For the text-containing cell, return its midpoint in (x, y) coordinate format. 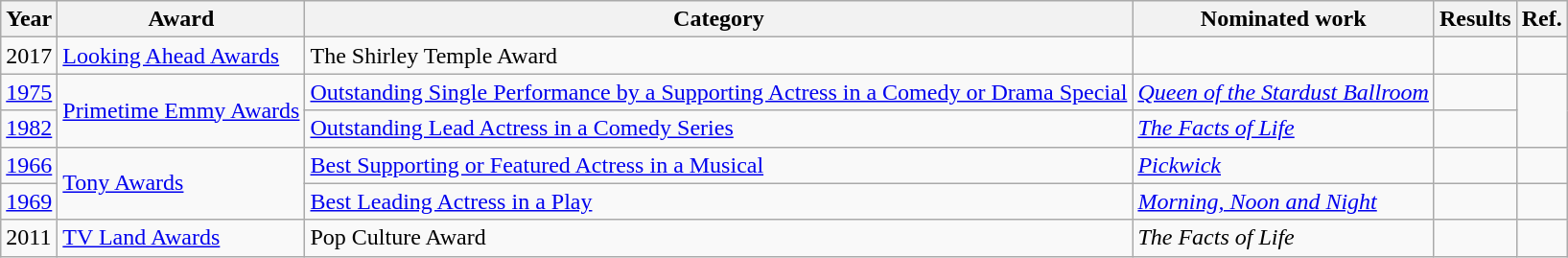
Results (1475, 19)
Best Leading Actress in a Play (719, 201)
Primetime Emmy Awards (181, 110)
2017 (29, 56)
Looking Ahead Awards (181, 56)
Pop Culture Award (719, 238)
Outstanding Lead Actress in a Comedy Series (719, 129)
Morning, Noon and Night (1283, 201)
Queen of the Stardust Ballroom (1283, 92)
The Shirley Temple Award (719, 56)
1982 (29, 129)
Pickwick (1283, 165)
Year (29, 19)
1966 (29, 165)
2011 (29, 238)
Category (719, 19)
1969 (29, 201)
1975 (29, 92)
TV Land Awards (181, 238)
Ref. (1542, 19)
Nominated work (1283, 19)
Outstanding Single Performance by a Supporting Actress in a Comedy or Drama Special (719, 92)
Tony Awards (181, 183)
Award (181, 19)
Best Supporting or Featured Actress in a Musical (719, 165)
